Detect which cell encompasses the target text, then output its (x, y) center coordinate. 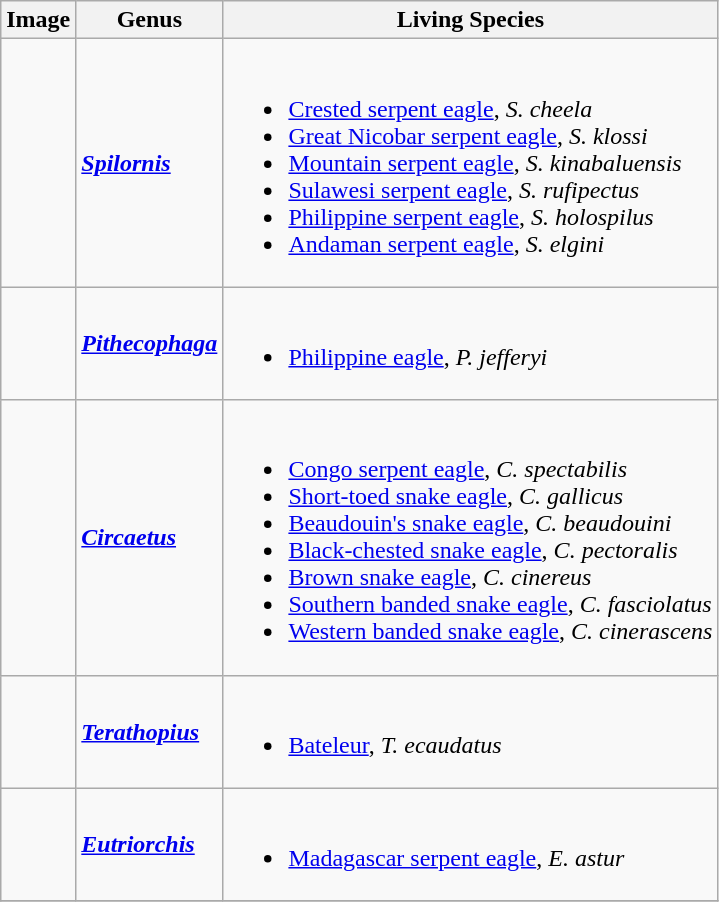
Living Species (470, 20)
Terathopius (150, 732)
Madagascar serpent eagle, E. astur (470, 844)
Bateleur, T. ecaudatus (470, 732)
Pithecophaga (150, 344)
Image (38, 20)
Spilornis (150, 163)
Eutriorchis (150, 844)
Circaetus (150, 538)
Genus (150, 20)
Philippine eagle, P. jefferyi (470, 344)
